Determine the (X, Y) coordinate at the center of the cell enclosing the given text.  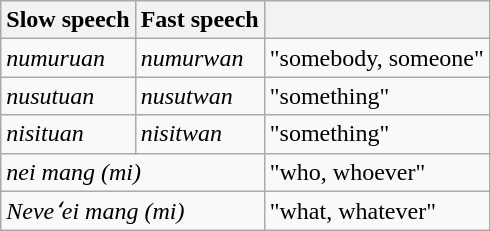
Neveʻei mang (mi) (132, 211)
numurwan (200, 58)
"what, whatever" (376, 211)
nisituan (68, 134)
nei mang (mi) (132, 172)
Slow speech (68, 20)
numuruan (68, 58)
nusutuan (68, 96)
"who, whoever" (376, 172)
Fast speech (200, 20)
nisitwan (200, 134)
"somebody, someone" (376, 58)
nusutwan (200, 96)
